Search for the cell housing the specified text and yield its (X, Y) center coordinate. 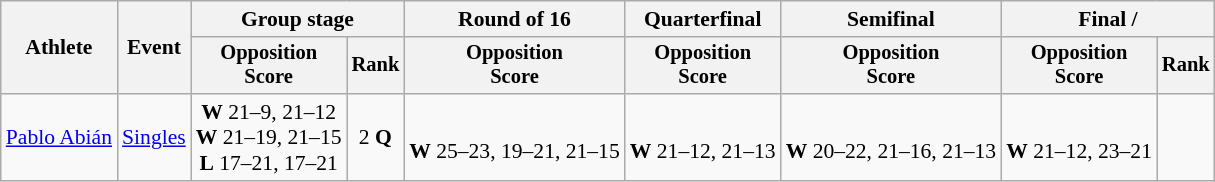
Event (154, 48)
W 20–22, 21–16, 21–13 (892, 138)
W 21–12, 23–21 (1079, 138)
W 21–12, 21–13 (703, 138)
W 25–23, 19–21, 21–15 (514, 138)
W 21–9, 21–12 W 21–19, 21–15 L 17–21, 17–21 (269, 138)
Singles (154, 138)
Quarterfinal (703, 19)
Final / (1108, 19)
Group stage (298, 19)
2 Q (376, 138)
Round of 16 (514, 19)
Semifinal (892, 19)
Athlete (59, 48)
Pablo Abián (59, 138)
